Return the (x, y) coordinate for the center point of the cell that contains the specified text.  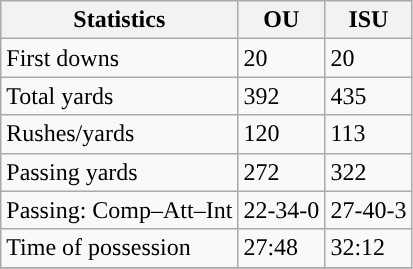
392 (282, 96)
Rushes/yards (120, 134)
27:48 (282, 248)
Statistics (120, 20)
120 (282, 134)
113 (368, 134)
435 (368, 96)
First downs (120, 58)
OU (282, 20)
32:12 (368, 248)
Total yards (120, 96)
27-40-3 (368, 210)
22-34-0 (282, 210)
Passing: Comp–Att–Int (120, 210)
322 (368, 172)
Passing yards (120, 172)
Time of possession (120, 248)
272 (282, 172)
ISU (368, 20)
